Detect which cell encompasses the target text, then output its [X, Y] center coordinate. 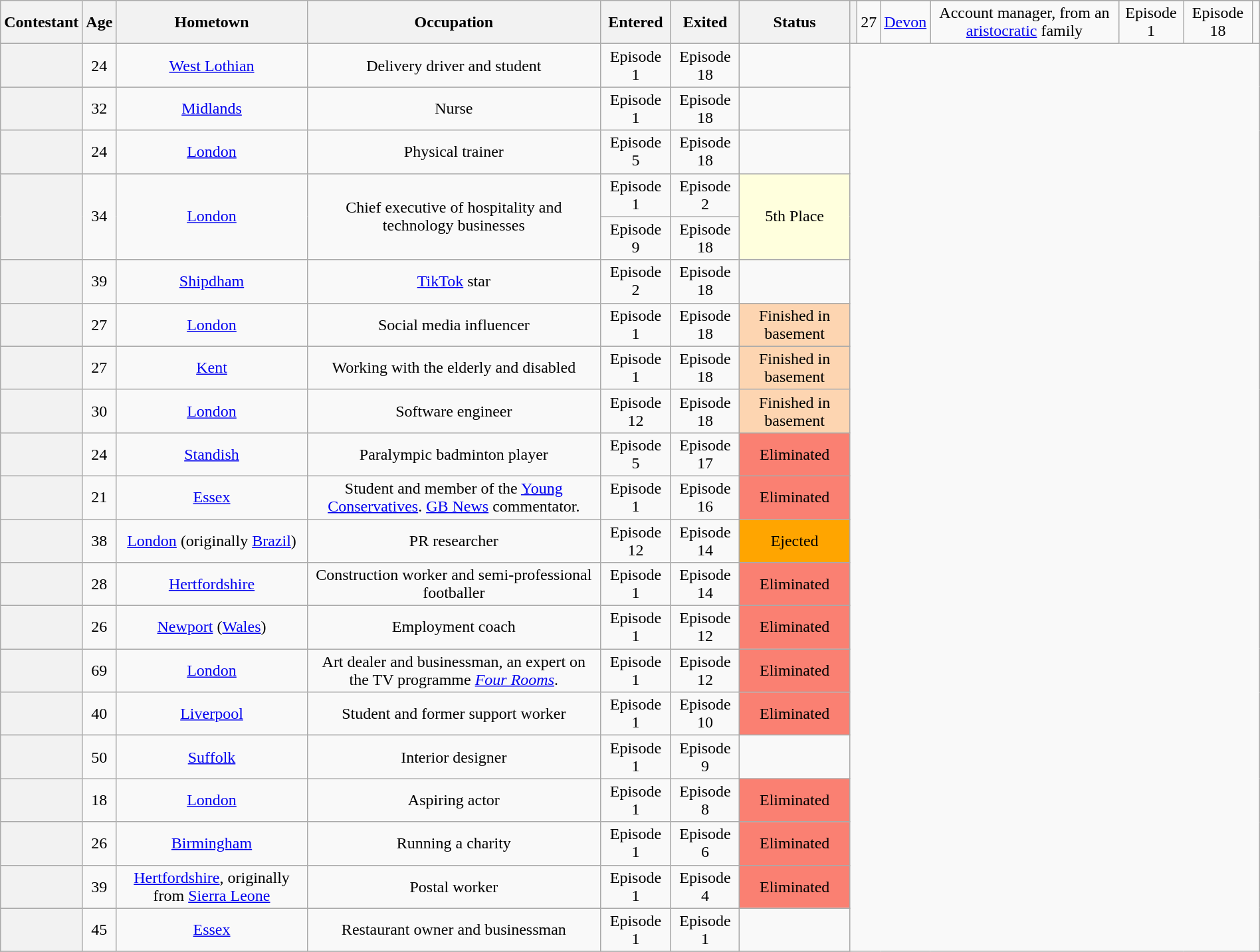
Episode 4 [704, 886]
TikTok star [453, 282]
Physical trainer [453, 151]
Hometown [211, 23]
21 [100, 497]
Art dealer and businessman, an expert on the TV programme Four Rooms. [453, 671]
Student and member of the Young Conservatives. GB News commentator. [453, 497]
28 [100, 585]
Hertfordshire [211, 585]
Episode 6 [704, 844]
45 [100, 930]
Delivery driver and student [453, 65]
5th Place [795, 217]
Episode 17 [704, 454]
Ejected [795, 541]
Software engineer [453, 411]
Devon [905, 23]
Newport (Wales) [211, 627]
Occupation [453, 23]
Midlands [211, 109]
30 [100, 411]
38 [100, 541]
Kent [211, 368]
Episode 10 [704, 714]
Entered [635, 23]
18 [100, 800]
Restaurant owner and businessman [453, 930]
Liverpool [211, 714]
Suffolk [211, 757]
Chief executive of hospitality and technology businesses [453, 217]
Social media influencer [453, 324]
Student and former support worker [453, 714]
Status [795, 23]
Interior designer [453, 757]
Age [100, 23]
40 [100, 714]
Aspiring actor [453, 800]
32 [100, 109]
Hertfordshire, originally from Sierra Leone [211, 886]
Birmingham [211, 844]
Account manager, from an aristocratic family [1025, 23]
Postal worker [453, 886]
Nurse [453, 109]
Exited [704, 23]
Construction worker and semi-professional footballer [453, 585]
50 [100, 757]
34 [100, 217]
London (originally Brazil) [211, 541]
Running a charity [453, 844]
69 [100, 671]
Paralympic badminton player [453, 454]
Shipdham [211, 282]
Episode 8 [704, 800]
Episode 16 [704, 497]
Standish [211, 454]
Working with the elderly and disabled [453, 368]
Employment coach [453, 627]
West Lothian [211, 65]
PR researcher [453, 541]
Contestant [41, 23]
